Pinpoint the cell where the given text exists, returning its (x, y) midpoint coordinate. 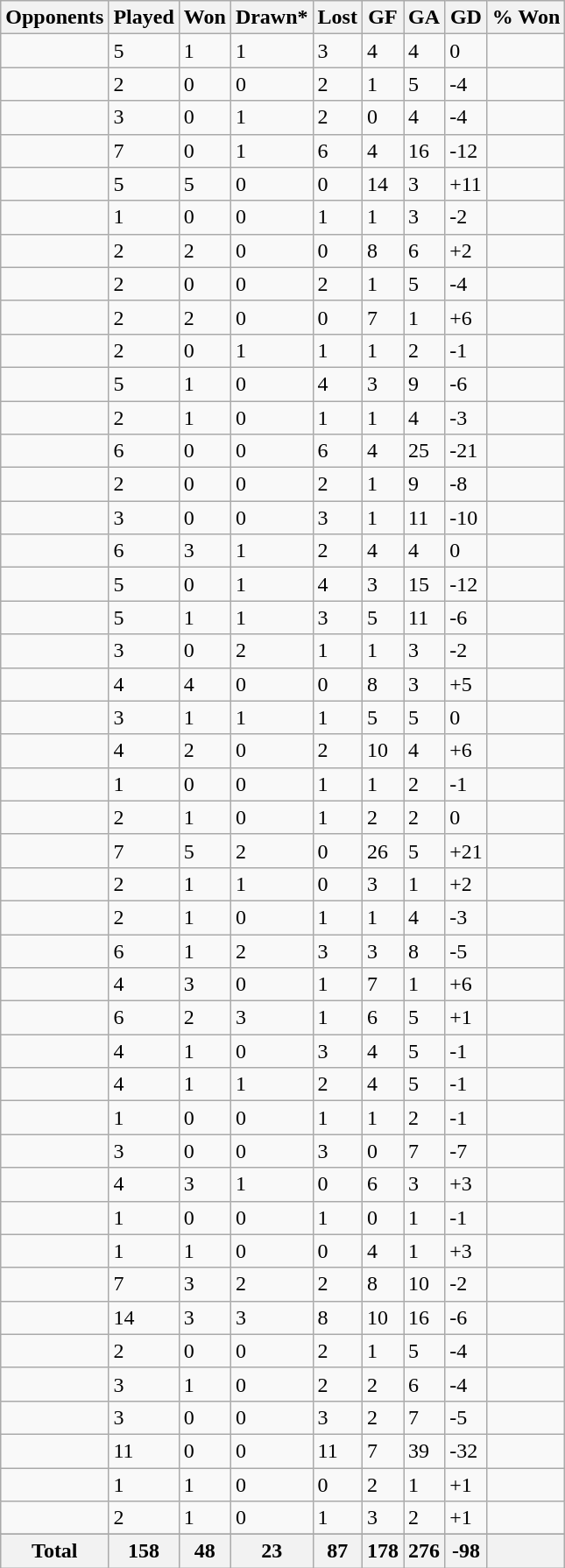
-10 (466, 518)
Lost (337, 18)
158 (144, 1551)
GD (466, 18)
23 (272, 1551)
GA (424, 18)
25 (424, 451)
48 (205, 1551)
39 (424, 1451)
+21 (466, 851)
276 (424, 1551)
15 (424, 584)
-8 (466, 484)
+5 (466, 684)
Drawn* (272, 18)
26 (382, 851)
Total (54, 1551)
87 (337, 1551)
178 (382, 1551)
Opponents (54, 18)
+11 (466, 184)
Played (144, 18)
-7 (466, 1151)
-32 (466, 1451)
% Won (526, 18)
Won (205, 18)
-98 (466, 1551)
-21 (466, 451)
GF (382, 18)
